Provide the (X, Y) coordinate of the cell's center where the given text is located.  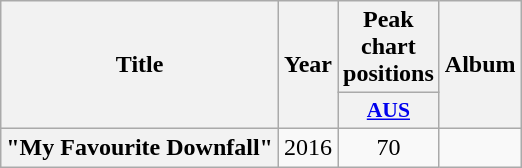
70 (389, 147)
Album (480, 65)
Title (140, 65)
AUS (389, 111)
"My Favourite Downfall" (140, 147)
Year (308, 65)
2016 (308, 147)
Peak chart positions (389, 47)
